Capture the cell that displays the provided text and extract its (x, y) central coordinate. 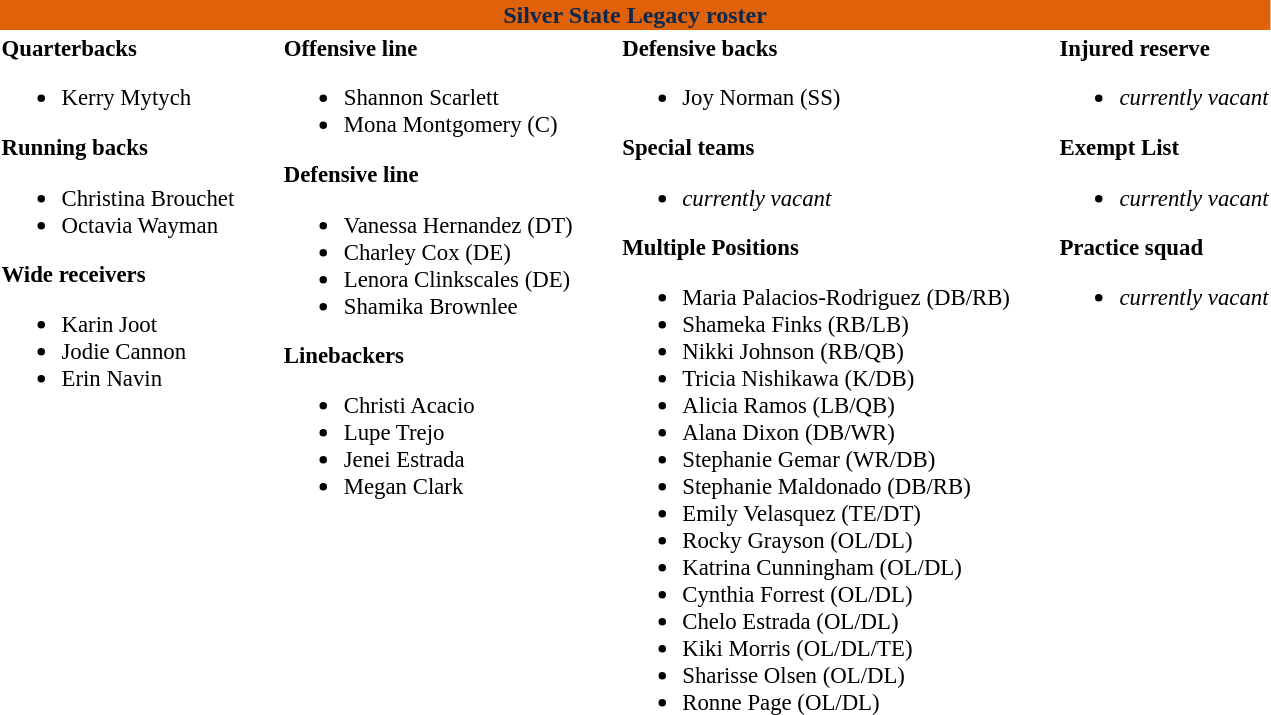
Silver State Legacy roster (635, 15)
